Output the (X, Y) coordinate of the center of the cell containing the given text.  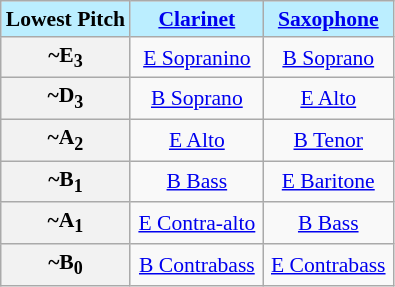
B Contrabass (196, 264)
~E3 (66, 58)
E Contrabass (328, 264)
~A2 (66, 140)
Saxophone (328, 19)
Lowest Pitch (66, 19)
~B1 (66, 182)
E Sopranino (196, 58)
B Tenor (328, 140)
Clarinet (196, 19)
~D3 (66, 98)
~A1 (66, 224)
E Contra-alto (196, 224)
~B0 (66, 264)
E Baritone (328, 182)
